From the cell containing the given text, extract its center point as (x, y) coordinate. 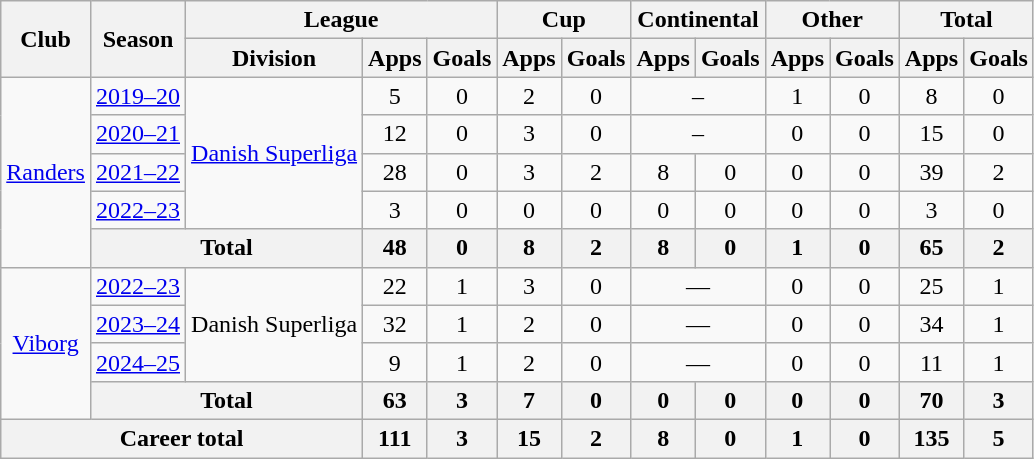
Cup (564, 20)
2024–25 (138, 362)
39 (931, 172)
70 (931, 400)
111 (395, 438)
Randers (46, 172)
34 (931, 324)
Viborg (46, 343)
2021–22 (138, 172)
65 (931, 248)
2023–24 (138, 324)
2019–20 (138, 96)
48 (395, 248)
9 (395, 362)
28 (395, 172)
32 (395, 324)
2020–21 (138, 134)
63 (395, 400)
Division (274, 58)
135 (931, 438)
25 (931, 286)
7 (529, 400)
Career total (182, 438)
League (342, 20)
22 (395, 286)
Other (832, 20)
Club (46, 39)
Continental (698, 20)
11 (931, 362)
12 (395, 134)
Season (138, 39)
